Scan for the cell matching the given text and deliver its (X, Y) coordinate at center. 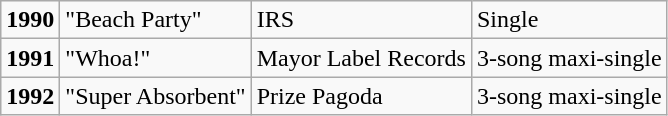
Mayor Label Records (361, 58)
Single (569, 20)
IRS (361, 20)
Prize Pagoda (361, 96)
1992 (30, 96)
"Whoa!" (156, 58)
1991 (30, 58)
"Super Absorbent" (156, 96)
1990 (30, 20)
"Beach Party" (156, 20)
